Output the [X, Y] coordinate of the center of the cell containing the given text.  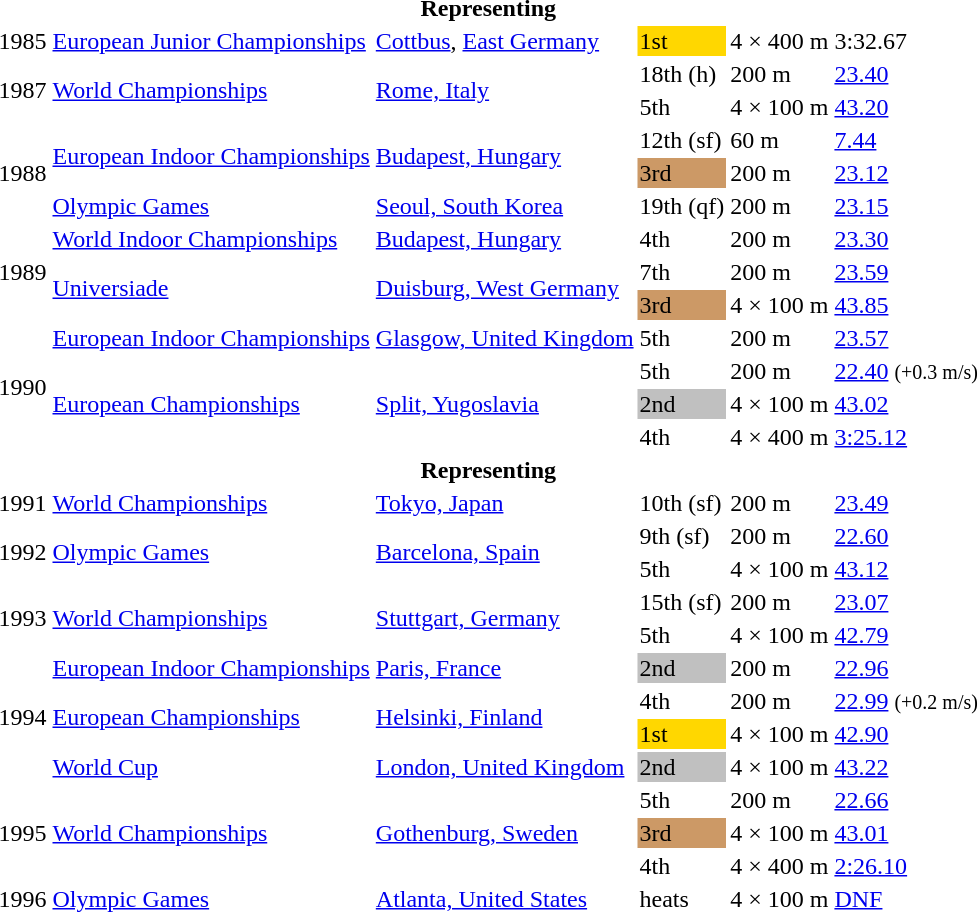
60 m [780, 140]
Universiade [211, 288]
19th (qf) [682, 206]
Glasgow, United Kingdom [504, 338]
7th [682, 272]
Helsinki, Finland [504, 718]
15th (sf) [682, 602]
Tokyo, Japan [504, 503]
Duisburg, West Germany [504, 288]
10th (sf) [682, 503]
London, United Kingdom [504, 767]
Rome, Italy [504, 90]
Split, Yugoslavia [504, 404]
9th (sf) [682, 536]
Stuttgart, Germany [504, 618]
European Junior Championships [211, 41]
Barcelona, Spain [504, 552]
Seoul, South Korea [504, 206]
18th (h) [682, 74]
Paris, France [504, 668]
12th (sf) [682, 140]
World Indoor Championships [211, 239]
World Cup [211, 767]
Cottbus, East Germany [504, 41]
Gothenburg, Sweden [504, 833]
